Search for the cell housing the specified text and yield its (x, y) center coordinate. 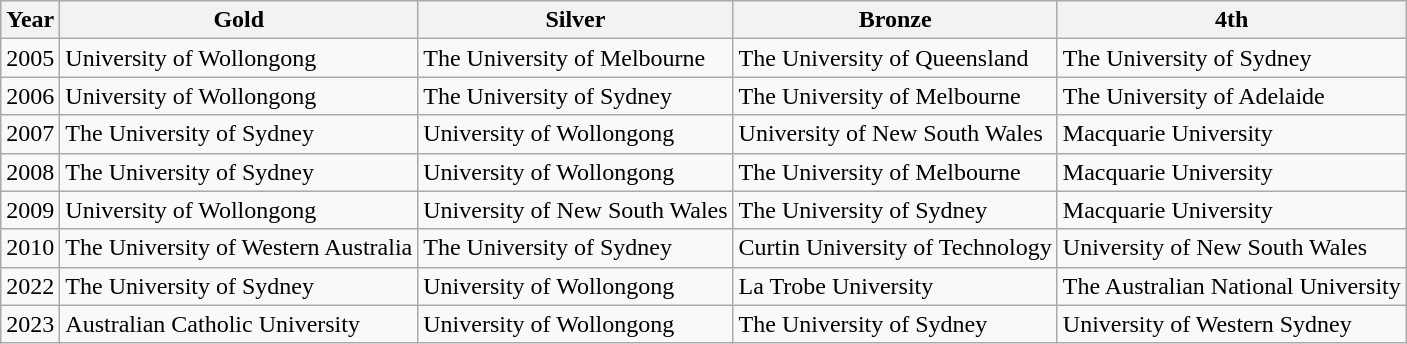
2008 (30, 172)
Bronze (895, 20)
2010 (30, 248)
2007 (30, 134)
2006 (30, 96)
2009 (30, 210)
4th (1232, 20)
The University of Adelaide (1232, 96)
University of Western Sydney (1232, 324)
Australian Catholic University (239, 324)
Year (30, 20)
Silver (576, 20)
The University of Western Australia (239, 248)
Gold (239, 20)
2005 (30, 58)
2022 (30, 286)
The University of Queensland (895, 58)
La Trobe University (895, 286)
The Australian National University (1232, 286)
2023 (30, 324)
Curtin University of Technology (895, 248)
